Search for the cell housing the specified text and yield its (X, Y) center coordinate. 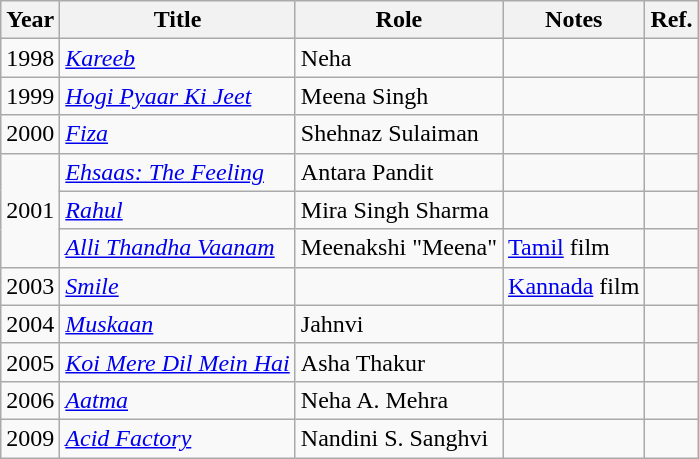
Rahul (178, 210)
Title (178, 20)
Kareeb (178, 58)
Mira Singh Sharma (398, 210)
Hogi Pyaar Ki Jeet (178, 96)
2003 (30, 286)
2006 (30, 400)
Asha Thakur (398, 362)
Antara Pandit (398, 172)
2000 (30, 134)
Acid Factory (178, 438)
Smile (178, 286)
Ref. (672, 20)
Ehsaas: The Feeling (178, 172)
Neha (398, 58)
Role (398, 20)
Muskaan (178, 324)
Alli Thandha Vaanam (178, 248)
2001 (30, 210)
Jahnvi (398, 324)
Tamil film (574, 248)
1999 (30, 96)
Year (30, 20)
2009 (30, 438)
Aatma (178, 400)
Shehnaz Sulaiman (398, 134)
1998 (30, 58)
Fiza (178, 134)
Notes (574, 20)
2004 (30, 324)
Neha A. Mehra (398, 400)
Nandini S. Sanghvi (398, 438)
2005 (30, 362)
Kannada film (574, 286)
Meena Singh (398, 96)
Meenakshi "Meena" (398, 248)
Koi Mere Dil Mein Hai (178, 362)
